Extract the [X, Y] coordinate from the center of the cell holding the provided text.  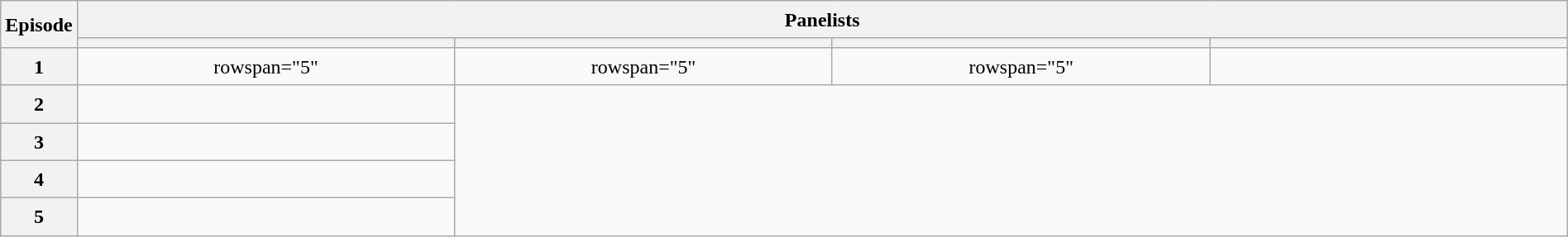
1 [39, 66]
Panelists [822, 20]
Episode [39, 25]
3 [39, 141]
2 [39, 104]
5 [39, 217]
4 [39, 179]
